Search for the cell housing the specified text and yield its (X, Y) center coordinate. 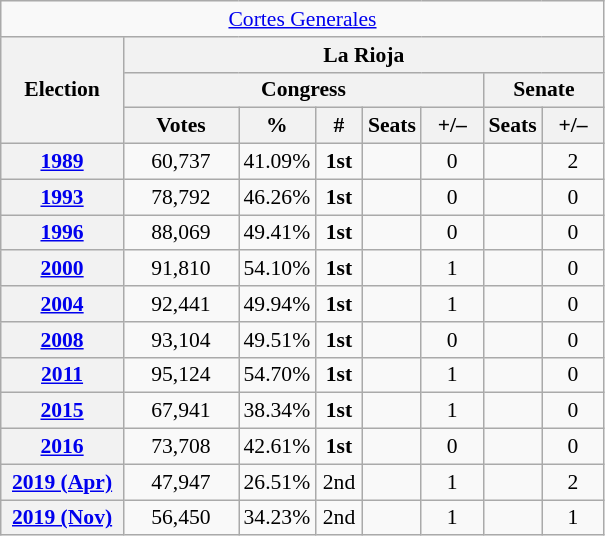
67,941 (180, 411)
Election (62, 90)
54.10% (276, 269)
54.70% (276, 375)
78,792 (180, 197)
42.61% (276, 447)
41.09% (276, 162)
46.26% (276, 197)
91,810 (180, 269)
1996 (62, 233)
Congress (303, 90)
2000 (62, 269)
La Rioja (364, 55)
93,104 (180, 340)
% (276, 126)
1993 (62, 197)
88,069 (180, 233)
73,708 (180, 447)
1989 (62, 162)
26.51% (276, 482)
95,124 (180, 375)
2004 (62, 304)
34.23% (276, 518)
Senate (544, 90)
49.41% (276, 233)
56,450 (180, 518)
2008 (62, 340)
2019 (Nov) (62, 518)
Votes (180, 126)
Cortes Generales (303, 19)
92,441 (180, 304)
38.34% (276, 411)
2016 (62, 447)
60,737 (180, 162)
2011 (62, 375)
2015 (62, 411)
# (339, 126)
47,947 (180, 482)
49.51% (276, 340)
49.94% (276, 304)
2019 (Apr) (62, 482)
